Provide the [x, y] coordinate of the cell's center where the given text is located.  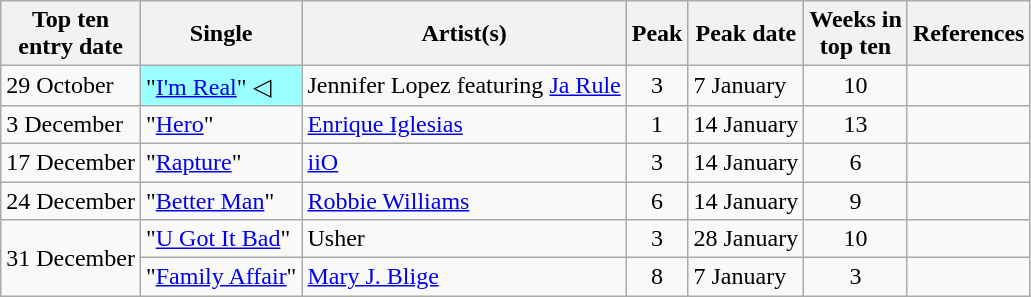
Usher [464, 239]
1 [657, 124]
Enrique Iglesias [464, 124]
8 [657, 277]
3 December [71, 124]
9 [856, 201]
"U Got It Bad" [221, 239]
Peak [657, 34]
17 December [71, 162]
iiO [464, 162]
"Better Man" [221, 201]
Weeks intop ten [856, 34]
"I'm Real" ◁ [221, 86]
13 [856, 124]
Jennifer Lopez featuring Ja Rule [464, 86]
Single [221, 34]
"Rapture" [221, 162]
"Hero" [221, 124]
Peak date [746, 34]
24 December [71, 201]
28 January [746, 239]
Robbie Williams [464, 201]
29 October [71, 86]
31 December [71, 258]
"Family Affair" [221, 277]
References [968, 34]
Mary J. Blige [464, 277]
Top tenentry date [71, 34]
Artist(s) [464, 34]
